Determine the [x, y] coordinate at the center of the cell enclosing the given text.  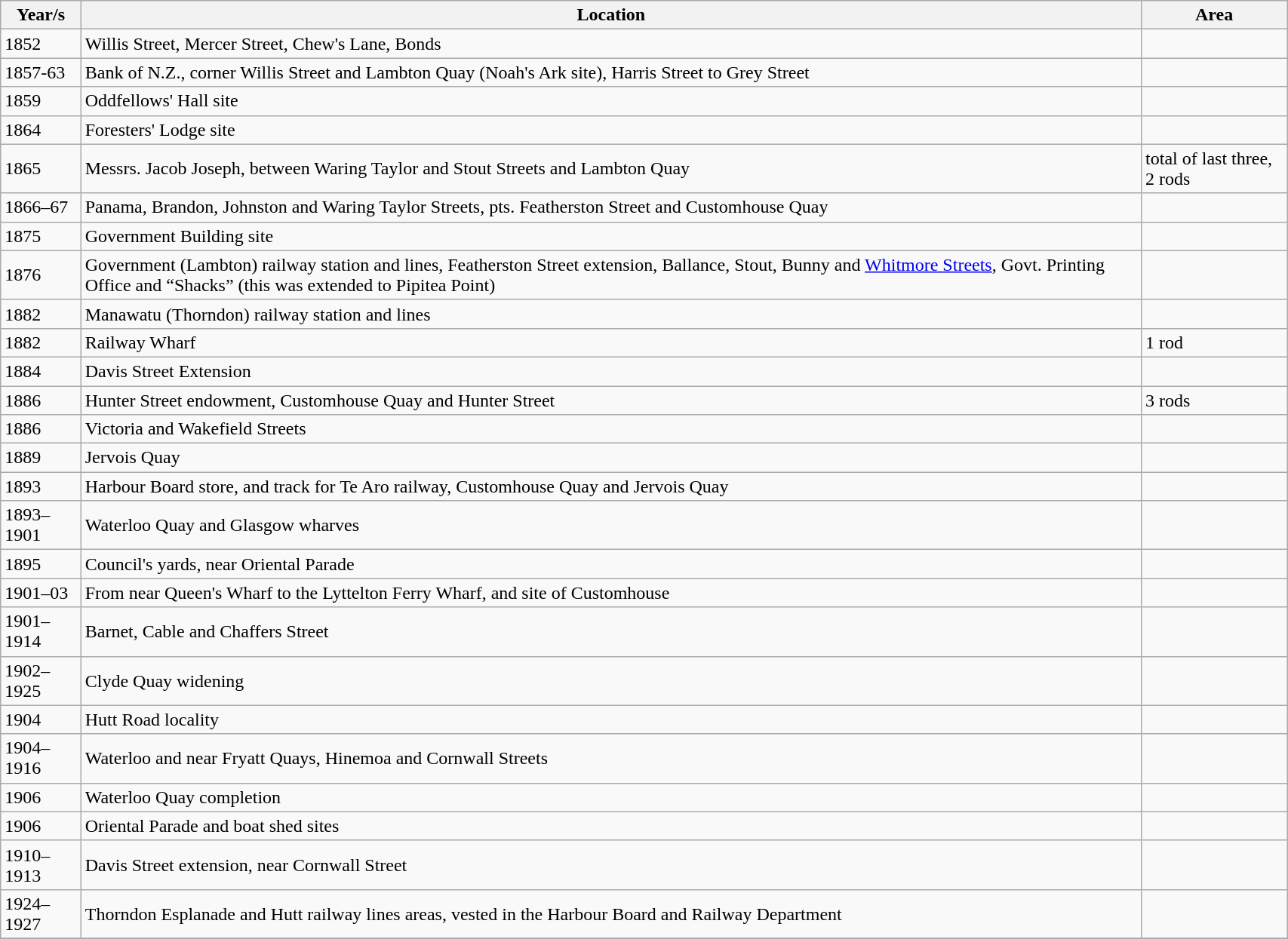
1865 [41, 169]
Location [611, 15]
Waterloo and near Fryatt Quays, Hinemoa and Cornwall Streets [611, 759]
Waterloo Quay and Glasgow wharves [611, 525]
Oddfellows' Hall site [611, 101]
Bank of N.Z., corner Willis Street and Lambton Quay (Noah's Ark site), Harris Street to Grey Street [611, 72]
Hunter Street endowment, Customhouse Quay and Hunter Street [611, 400]
Willis Street, Mercer Street, Chew's Lane, Bonds [611, 44]
1904–1916 [41, 759]
1864 [41, 130]
1857-63 [41, 72]
Davis Street Extension [611, 371]
Council's yards, near Oriental Parade [611, 564]
Panama, Brandon, Johnston and Waring Taylor Streets, pts. Featherston Street and Customhouse Quay [611, 207]
Messrs. Jacob Joseph, between Waring Taylor and Stout Streets and Lambton Quay [611, 169]
1859 [41, 101]
1901–1914 [41, 632]
1884 [41, 371]
Clyde Quay widening [611, 680]
1895 [41, 564]
Barnet, Cable and Chaffers Street [611, 632]
1866–67 [41, 207]
Victoria and Wakefield Streets [611, 429]
Waterloo Quay completion [611, 797]
Oriental Parade and boat shed sites [611, 826]
Jervois Quay [611, 458]
Thorndon Esplanade and Hutt railway lines areas, vested in the Harbour Board and Railway Department [611, 914]
Railway Wharf [611, 342]
1 rod [1215, 342]
1904 [41, 720]
1893 [41, 486]
total of last three, 2 rods [1215, 169]
1924–1927 [41, 914]
Area [1215, 15]
3 rods [1215, 400]
Foresters' Lodge site [611, 130]
1893–1901 [41, 525]
Harbour Board store, and track for Te Aro railway, Customhouse Quay and Jervois Quay [611, 486]
1910–1913 [41, 864]
1902–1925 [41, 680]
1876 [41, 275]
Government Building site [611, 236]
1875 [41, 236]
From near Queen's Wharf to the Lyttelton Ferry Wharf, and site of Customhouse [611, 593]
1852 [41, 44]
Year/s [41, 15]
1901–03 [41, 593]
Manawatu (Thorndon) railway station and lines [611, 314]
1889 [41, 458]
Hutt Road locality [611, 720]
Davis Street extension, near Cornwall Street [611, 864]
